From the cell containing the given text, extract its center point as (X, Y) coordinate. 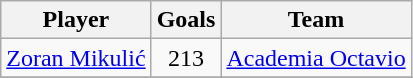
Academia Octavio (316, 58)
Player (76, 20)
Team (316, 20)
Zoran Mikulić (76, 58)
Goals (186, 20)
213 (186, 58)
